Scan for the cell matching the given text and deliver its [x, y] coordinate at center. 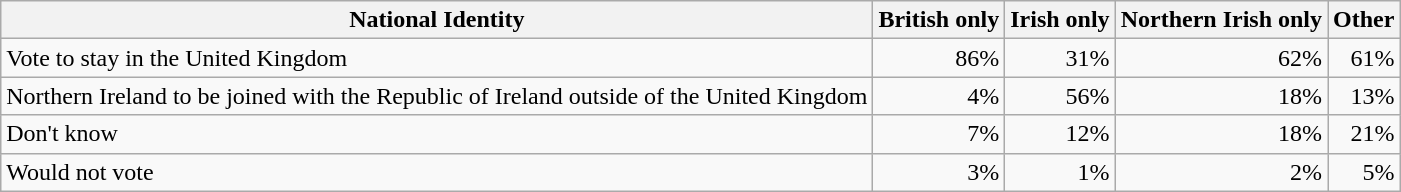
13% [1364, 96]
3% [939, 172]
Vote to stay in the United Kingdom [437, 58]
Would not vote [437, 172]
86% [939, 58]
Other [1364, 20]
Don't know [437, 134]
62% [1221, 58]
21% [1364, 134]
British only [939, 20]
Irish only [1060, 20]
Northern Ireland to be joined with the Republic of Ireland outside of the United Kingdom [437, 96]
61% [1364, 58]
National Identity [437, 20]
56% [1060, 96]
1% [1060, 172]
Northern Irish only [1221, 20]
7% [939, 134]
4% [939, 96]
12% [1060, 134]
5% [1364, 172]
2% [1221, 172]
31% [1060, 58]
